Determine the (X, Y) coordinate at the center of the cell enclosing the given text.  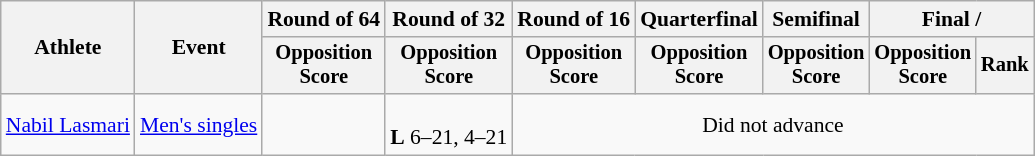
Men's singles (198, 124)
Semifinal (816, 19)
L 6–21, 4–21 (448, 124)
Athlete (68, 48)
Round of 64 (324, 19)
Final / (951, 19)
Nabil Lasmari (68, 124)
Did not advance (772, 124)
Rank (1005, 66)
Round of 16 (574, 19)
Quarterfinal (699, 19)
Round of 32 (448, 19)
Event (198, 48)
